For the text-containing cell, return its midpoint in (x, y) coordinate format. 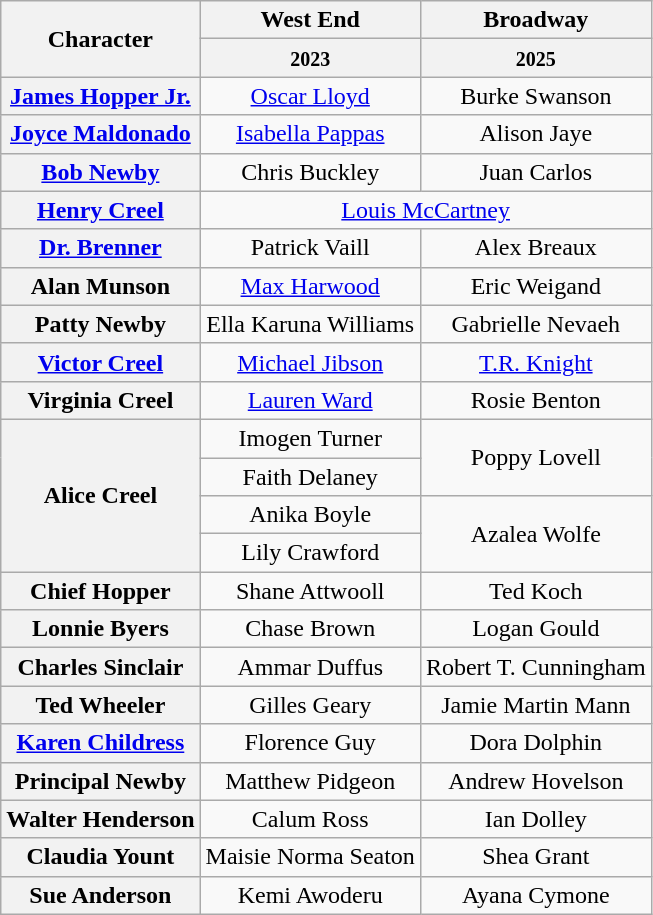
Ian Dolley (536, 819)
Alison Jaye (536, 134)
Michael Jibson (310, 362)
Faith Delaney (310, 477)
Rosie Benton (536, 400)
Lonnie Byers (100, 629)
Gabrielle Nevaeh (536, 324)
Bob Newby (100, 172)
Burke Swanson (536, 96)
Imogen Turner (310, 438)
Claudia Yount (100, 857)
James Hopper Jr. (100, 96)
Henry Creel (100, 210)
Karen Childress (100, 743)
Ella Karuna Williams (310, 324)
Alan Munson (100, 286)
Dr. Brenner (100, 248)
Jamie Martin Mann (536, 705)
Azalea Wolfe (536, 534)
Oscar Lloyd (310, 96)
Eric Weigand (536, 286)
Patrick Vaill (310, 248)
Poppy Lovell (536, 457)
2023 (310, 58)
Andrew Hovelson (536, 781)
Matthew Pidgeon (310, 781)
Isabella Pappas (310, 134)
Principal Newby (100, 781)
Lauren Ward (310, 400)
Ammar Duffus (310, 667)
Louis McCartney (426, 210)
Max Harwood (310, 286)
Character (100, 39)
Shea Grant (536, 857)
2025 (536, 58)
Logan Gould (536, 629)
Patty Newby (100, 324)
Alex Breaux (536, 248)
Broadway (536, 20)
Sue Anderson (100, 895)
Lily Crawford (310, 553)
Ayana Cymone (536, 895)
Ted Wheeler (100, 705)
Chase Brown (310, 629)
Shane Attwooll (310, 591)
Chris Buckley (310, 172)
Dora Dolphin (536, 743)
Chief Hopper (100, 591)
Gilles Geary (310, 705)
Juan Carlos (536, 172)
Ted Koch (536, 591)
Calum Ross (310, 819)
Charles Sinclair (100, 667)
T.R. Knight (536, 362)
Alice Creel (100, 495)
Victor Creel (100, 362)
Anika Boyle (310, 515)
Walter Henderson (100, 819)
Kemi Awoderu (310, 895)
West End (310, 20)
Joyce Maldonado (100, 134)
Virginia Creel (100, 400)
Maisie Norma Seaton (310, 857)
Florence Guy (310, 743)
Robert T. Cunningham (536, 667)
